Provide the [x, y] coordinate of the cell's center where the given text is located.  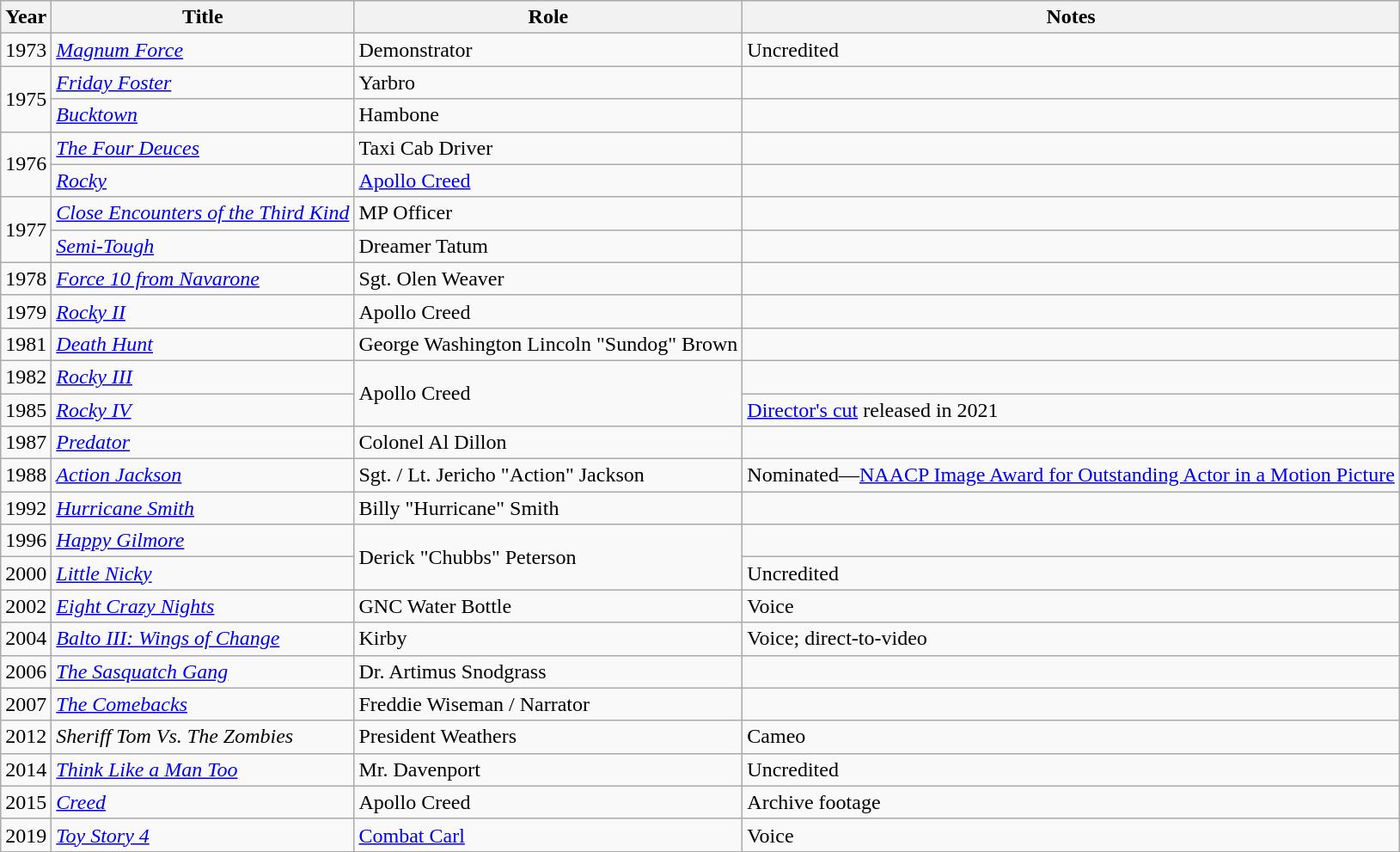
Bucktown [203, 115]
Rocky III [203, 377]
1988 [26, 475]
Director's cut released in 2021 [1071, 410]
Rocky IV [203, 410]
Archive footage [1071, 802]
1981 [26, 344]
Derick "Chubbs" Peterson [548, 557]
2004 [26, 639]
Dreamer Tatum [548, 246]
2015 [26, 802]
Taxi Cab Driver [548, 148]
Voice; direct-to-video [1071, 639]
Freddie Wiseman / Narrator [548, 704]
Sgt. Olen Weaver [548, 279]
Yarbro [548, 83]
Notes [1071, 17]
Combat Carl [548, 835]
2014 [26, 769]
Eight Crazy Nights [203, 606]
1977 [26, 230]
Semi-Tough [203, 246]
Balto III: Wings of Change [203, 639]
The Sasquatch Gang [203, 671]
2002 [26, 606]
President Weathers [548, 737]
1987 [26, 443]
1975 [26, 99]
2007 [26, 704]
1978 [26, 279]
2019 [26, 835]
1992 [26, 508]
The Comebacks [203, 704]
Happy Gilmore [203, 541]
Death Hunt [203, 344]
2000 [26, 573]
Creed [203, 802]
Hambone [548, 115]
2006 [26, 671]
Close Encounters of the Third Kind [203, 213]
Colonel Al Dillon [548, 443]
1996 [26, 541]
Little Nicky [203, 573]
GNC Water Bottle [548, 606]
Demonstrator [548, 50]
1985 [26, 410]
Title [203, 17]
Sheriff Tom Vs. The Zombies [203, 737]
The Four Deuces [203, 148]
Rocky [203, 181]
1982 [26, 377]
Hurricane Smith [203, 508]
Nominated—NAACP Image Award for Outstanding Actor in a Motion Picture [1071, 475]
Cameo [1071, 737]
Kirby [548, 639]
Friday Foster [203, 83]
1973 [26, 50]
Predator [203, 443]
MP Officer [548, 213]
Year [26, 17]
Think Like a Man Too [203, 769]
1979 [26, 311]
Role [548, 17]
Billy "Hurricane" Smith [548, 508]
Mr. Davenport [548, 769]
Dr. Artimus Snodgrass [548, 671]
2012 [26, 737]
Action Jackson [203, 475]
Rocky II [203, 311]
Sgt. / Lt. Jericho "Action" Jackson [548, 475]
George Washington Lincoln "Sundog" Brown [548, 344]
1976 [26, 164]
Toy Story 4 [203, 835]
Magnum Force [203, 50]
Force 10 from Navarone [203, 279]
